Return the (X, Y) coordinate for the center point of the cell that contains the specified text.  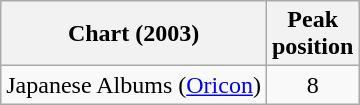
Japanese Albums (Oricon) (134, 85)
Peakposition (312, 34)
Chart (2003) (134, 34)
8 (312, 85)
